Scan for the cell matching the given text and deliver its [X, Y] coordinate at center. 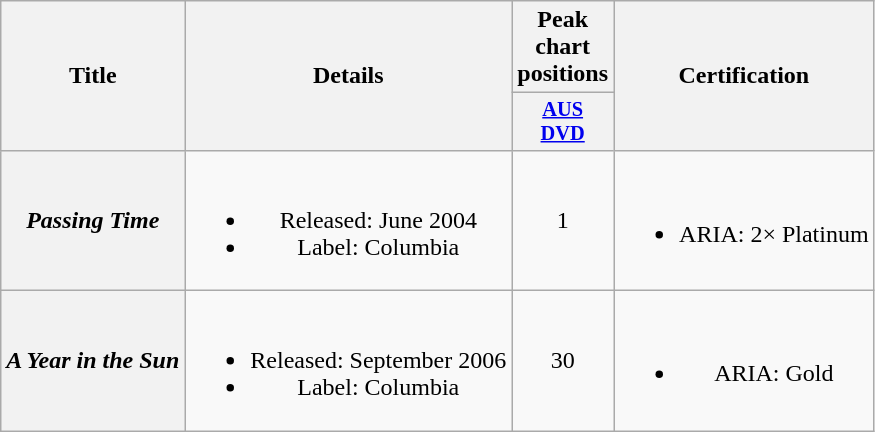
Title [93, 76]
ARIA: 2× Platinum [744, 220]
30 [563, 361]
Passing Time [93, 220]
Released: September 2006Label: Columbia [348, 361]
Released: June 2004Label: Columbia [348, 220]
ARIA: Gold [744, 361]
Details [348, 76]
A Year in the Sun [93, 361]
AUSDVD [563, 122]
Certification [744, 76]
1 [563, 220]
Peak chart positions [563, 47]
